For the text-containing cell, return its midpoint in (X, Y) coordinate format. 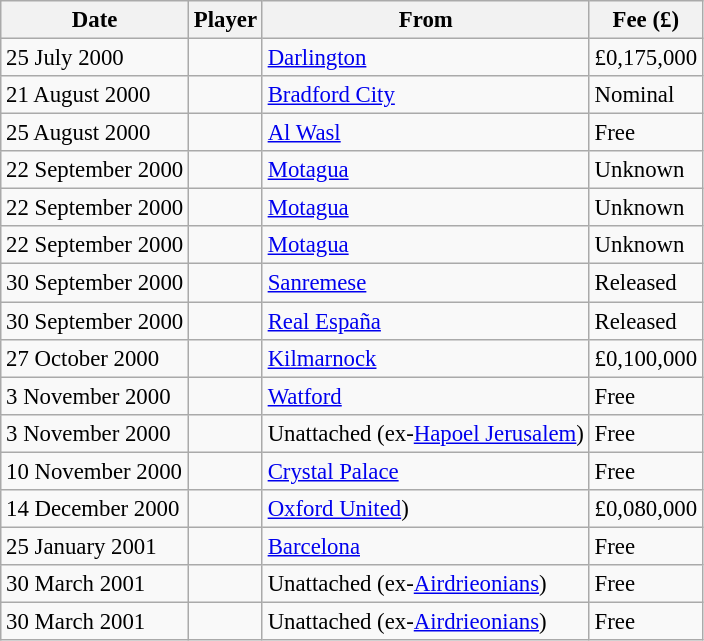
25 August 2000 (95, 133)
£0,080,000 (646, 509)
Darlington (426, 58)
Real España (426, 321)
Sanremese (426, 283)
Al Wasl (426, 133)
Barcelona (426, 546)
Date (95, 20)
Nominal (646, 95)
Watford (426, 396)
Kilmarnock (426, 358)
Bradford City (426, 95)
Player (226, 20)
27 October 2000 (95, 358)
25 July 2000 (95, 58)
Crystal Palace (426, 471)
14 December 2000 (95, 509)
Unattached (ex-Hapoel Jerusalem) (426, 433)
£0,100,000 (646, 358)
21 August 2000 (95, 95)
£0,175,000 (646, 58)
25 January 2001 (95, 546)
Fee (£) (646, 20)
Oxford United) (426, 509)
10 November 2000 (95, 471)
From (426, 20)
